Identify which cell holds the provided text, then report its (X, Y) central coordinate. 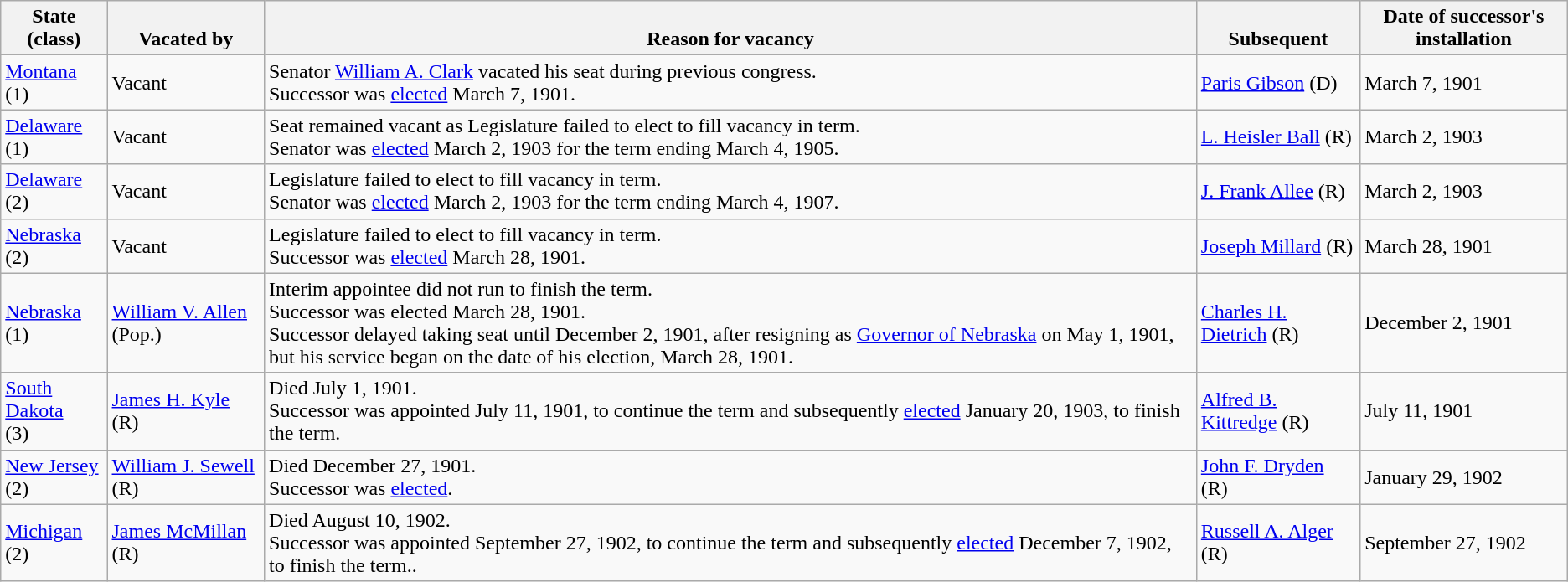
Joseph Millard (R) (1278, 246)
July 11, 1901 (1464, 411)
Paris Gibson (D) (1278, 82)
Date of successor's installation (1464, 28)
March 7, 1901 (1464, 82)
L. Heisler Ball (R) (1278, 137)
Reason for vacancy (730, 28)
Died August 10, 1902.Successor was appointed September 27, 1902, to continue the term and subsequently elected December 7, 1902, to finish the term.. (730, 543)
Seat remained vacant as Legislature failed to elect to fill vacancy in term.Senator was elected March 2, 1903 for the term ending March 4, 1905. (730, 137)
James H. Kyle (R) (186, 411)
Charles H. Dietrich (R) (1278, 323)
John F. Dryden (R) (1278, 477)
Vacated by (186, 28)
September 27, 1902 (1464, 543)
December 2, 1901 (1464, 323)
William J. Sewell (R) (186, 477)
Legislature failed to elect to fill vacancy in term.Successor was elected March 28, 1901. (730, 246)
State(class) (54, 28)
South Dakota(3) (54, 411)
Senator William A. Clark vacated his seat during previous congress.Successor was elected March 7, 1901. (730, 82)
Subsequent (1278, 28)
Russell A. Alger (R) (1278, 543)
Montana(1) (54, 82)
March 28, 1901 (1464, 246)
Delaware(1) (54, 137)
Delaware(2) (54, 191)
Died July 1, 1901.Successor was appointed July 11, 1901, to continue the term and subsequently elected January 20, 1903, to finish the term. (730, 411)
Alfred B. Kittredge (R) (1278, 411)
J. Frank Allee (R) (1278, 191)
James McMillan (R) (186, 543)
Nebraska(1) (54, 323)
Michigan(2) (54, 543)
William V. Allen (Pop.) (186, 323)
Legislature failed to elect to fill vacancy in term.Senator was elected March 2, 1903 for the term ending March 4, 1907. (730, 191)
Nebraska(2) (54, 246)
Died December 27, 1901.Successor was elected. (730, 477)
New Jersey(2) (54, 477)
January 29, 1902 (1464, 477)
